Determine the [x, y] coordinate at the center of the cell enclosing the given text.  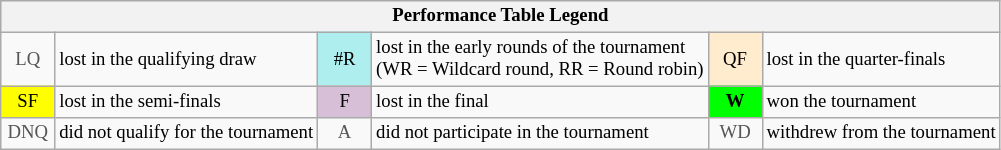
SF [28, 102]
lost in the early rounds of the tournament(WR = Wildcard round, RR = Round robin) [540, 60]
Performance Table Legend [500, 16]
W [735, 102]
withdrew from the tournament [881, 134]
DNQ [28, 134]
WD [735, 134]
F [345, 102]
won the tournament [881, 102]
did not qualify for the tournament [186, 134]
LQ [28, 60]
lost in the semi-finals [186, 102]
lost in the quarter-finals [881, 60]
#R [345, 60]
lost in the qualifying draw [186, 60]
did not participate in the tournament [540, 134]
A [345, 134]
QF [735, 60]
lost in the final [540, 102]
